Search for the cell housing the specified text and yield its (x, y) center coordinate. 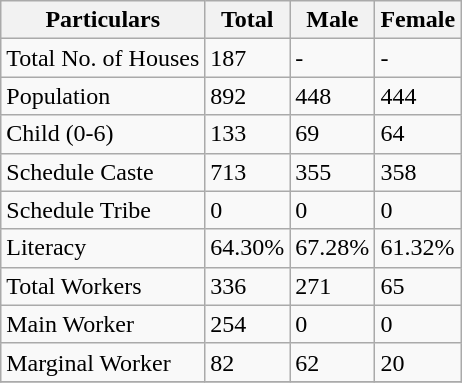
Particulars (103, 20)
62 (332, 362)
448 (332, 96)
Total Workers (103, 286)
82 (248, 362)
Main Worker (103, 324)
Population (103, 96)
Schedule Tribe (103, 210)
69 (332, 134)
Child (0-6) (103, 134)
Schedule Caste (103, 172)
67.28% (332, 248)
Total No. of Houses (103, 58)
61.32% (418, 248)
358 (418, 172)
Marginal Worker (103, 362)
Female (418, 20)
65 (418, 286)
64 (418, 134)
336 (248, 286)
892 (248, 96)
187 (248, 58)
20 (418, 362)
713 (248, 172)
271 (332, 286)
133 (248, 134)
355 (332, 172)
Male (332, 20)
Total (248, 20)
Literacy (103, 248)
64.30% (248, 248)
254 (248, 324)
444 (418, 96)
